Capture the cell that displays the provided text and extract its [X, Y] central coordinate. 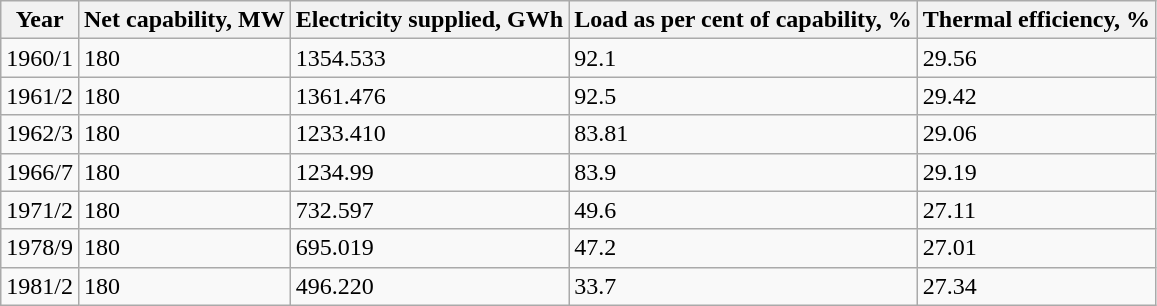
1361.476 [429, 96]
Thermal efficiency, % [1036, 20]
27.11 [1036, 210]
Load as per cent of capability, % [744, 20]
1354.533 [429, 58]
83.81 [744, 134]
33.7 [744, 286]
732.597 [429, 210]
Year [40, 20]
Electricity supplied, GWh [429, 20]
695.019 [429, 248]
1961/2 [40, 96]
29.06 [1036, 134]
92.1 [744, 58]
1981/2 [40, 286]
27.01 [1036, 248]
29.42 [1036, 96]
1978/9 [40, 248]
1233.410 [429, 134]
1960/1 [40, 58]
29.56 [1036, 58]
47.2 [744, 248]
496.220 [429, 286]
1962/3 [40, 134]
83.9 [744, 172]
27.34 [1036, 286]
Net capability, MW [184, 20]
92.5 [744, 96]
29.19 [1036, 172]
1234.99 [429, 172]
1966/7 [40, 172]
1971/2 [40, 210]
49.6 [744, 210]
